Determine the [X, Y] coordinate at the center of the cell enclosing the given text.  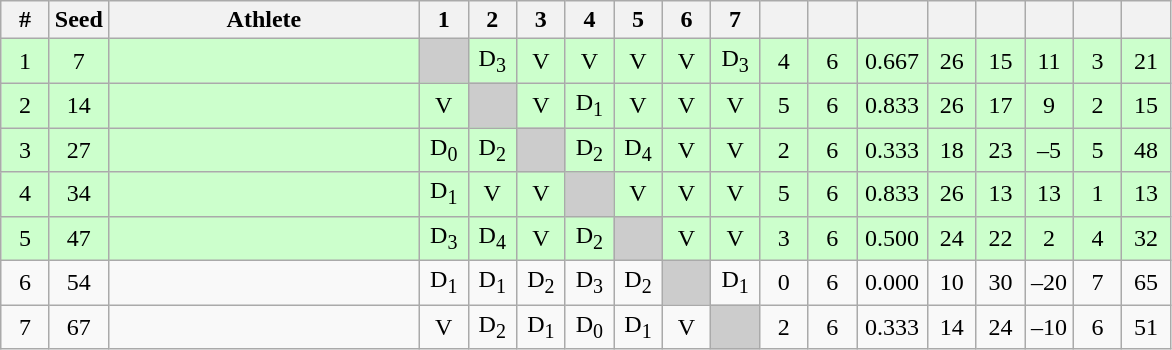
23 [1000, 150]
11 [1050, 61]
–10 [1050, 327]
34 [78, 194]
# [26, 20]
67 [78, 327]
47 [78, 238]
0 [784, 283]
65 [1146, 283]
27 [78, 150]
17 [1000, 105]
30 [1000, 283]
22 [1000, 238]
18 [952, 150]
0.667 [892, 61]
Athlete [264, 20]
–20 [1050, 283]
21 [1146, 61]
0.500 [892, 238]
48 [1146, 150]
54 [78, 283]
51 [1146, 327]
Seed [78, 20]
0.000 [892, 283]
10 [952, 283]
9 [1050, 105]
–5 [1050, 150]
32 [1146, 238]
